Identify which cell holds the provided text, then report its [X, Y] central coordinate. 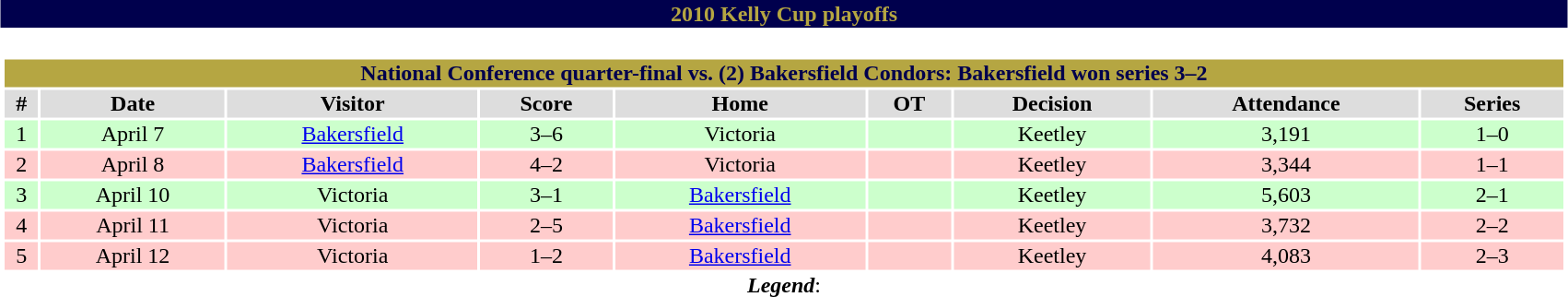
3–1 [545, 195]
April 12 [133, 255]
April 7 [133, 134]
Home [739, 104]
3–6 [545, 134]
2–3 [1492, 255]
5,603 [1286, 195]
Series [1492, 104]
Score [545, 104]
2–1 [1492, 195]
3,344 [1286, 165]
2–5 [545, 226]
National Conference quarter-final vs. (2) Bakersfield Condors: Bakersfield won series 3–2 [783, 73]
Attendance [1286, 104]
April 8 [133, 165]
1 [21, 134]
1–0 [1492, 134]
1–1 [1492, 165]
2 [21, 165]
Decision [1052, 104]
2–2 [1492, 226]
Visitor [352, 104]
OT [909, 104]
4 [21, 226]
Date [133, 104]
5 [21, 255]
3,732 [1286, 226]
4,083 [1286, 255]
# [21, 104]
3,191 [1286, 134]
4–2 [545, 165]
April 10 [133, 195]
1–2 [545, 255]
April 11 [133, 226]
2010 Kelly Cup playoffs [784, 14]
3 [21, 195]
